For the text-containing cell, return its midpoint in [X, Y] coordinate format. 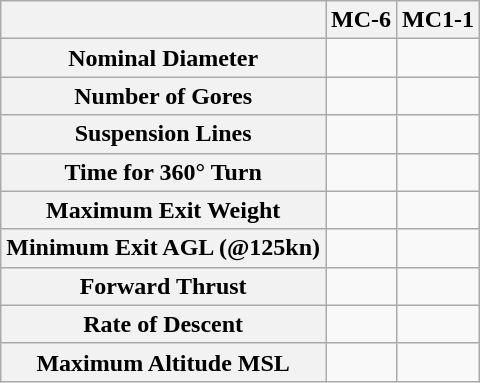
Time for 360° Turn [164, 172]
Nominal Diameter [164, 58]
Forward Thrust [164, 286]
Maximum Exit Weight [164, 210]
Maximum Altitude MSL [164, 362]
Rate of Descent [164, 324]
Suspension Lines [164, 134]
MC1-1 [438, 20]
Number of Gores [164, 96]
Minimum Exit AGL (@125kn) [164, 248]
MC-6 [362, 20]
